Find where the given text appears and provide that cell's center as [X, Y] coordinate. 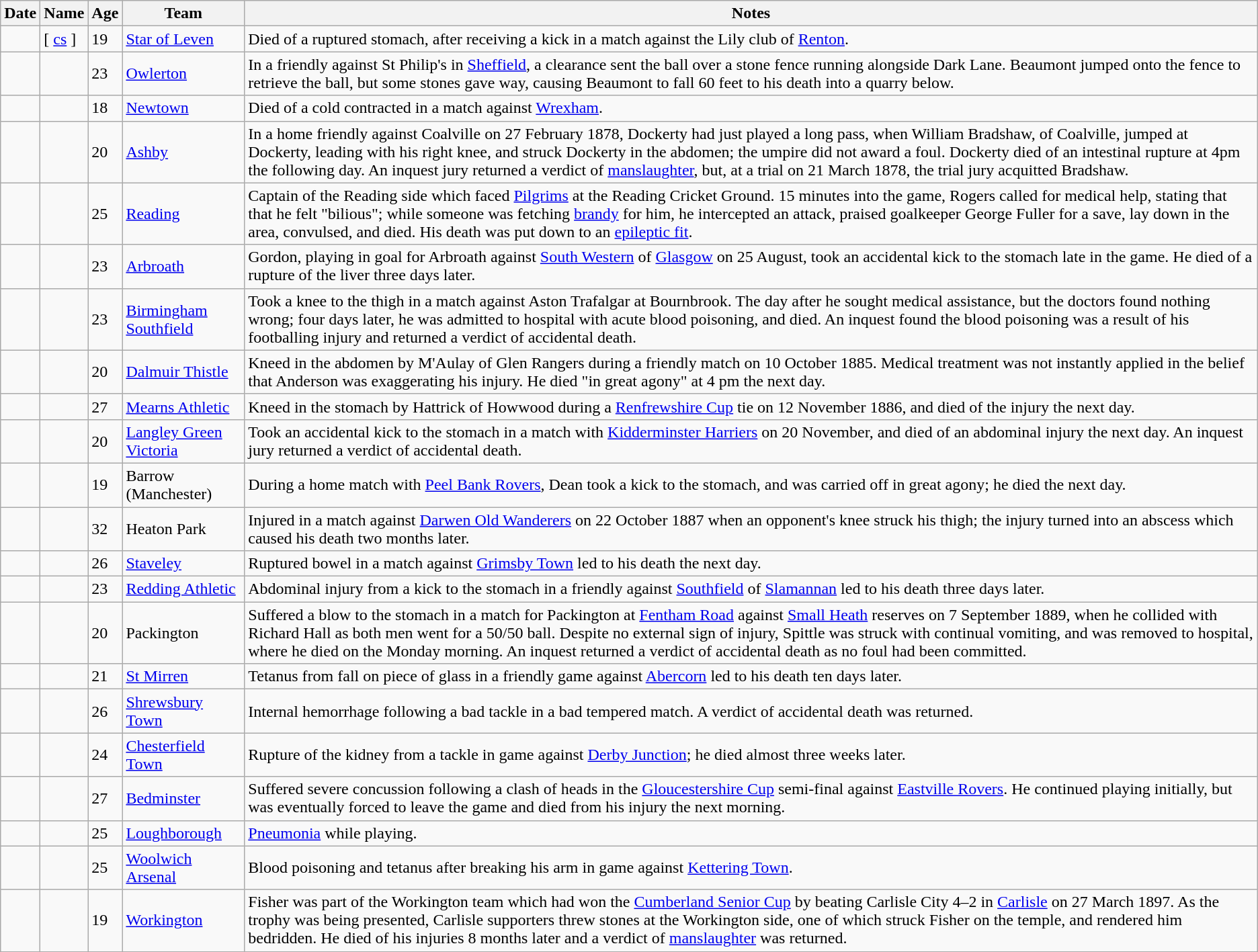
[ cs ] [65, 39]
Dalmuir Thistle [183, 372]
Age [105, 13]
Internal hemorrhage following a bad tackle in a bad tempered match. A verdict of accidental death was returned. [751, 711]
Heaton Park [183, 528]
Redding Athletic [183, 589]
Newtown [183, 108]
Pneumonia while playing. [751, 833]
21 [105, 677]
Kneed in the stomach by Hattrick of Howwood during a Renfrewshire Cup tie on 12 November 1886, and died of the injury the next day. [751, 406]
32 [105, 528]
Bedminster [183, 798]
18 [105, 108]
Arbroath [183, 266]
Langley Green Victoria [183, 441]
Workington [183, 920]
Tetanus from fall on piece of glass in a friendly game against Abercorn led to his death ten days later. [751, 677]
Staveley [183, 564]
Mearns Athletic [183, 406]
Died of a ruptured stomach, after receiving a kick in a match against the Lily club of Renton. [751, 39]
Shrewsbury Town [183, 711]
Blood poisoning and tetanus after breaking his arm in game against Kettering Town. [751, 868]
Reading [183, 214]
Rupture of the kidney from a tackle in game against Derby Junction; he died almost three weeks later. [751, 755]
Packington [183, 633]
Woolwich Arsenal [183, 868]
Team [183, 13]
Chesterfield Town [183, 755]
Died of a cold contracted in a match against Wrexham. [751, 108]
Abdominal injury from a kick to the stomach in a friendly against Southfield of Slamannan led to his death three days later. [751, 589]
Notes [751, 13]
Birmingham Southfield [183, 319]
Name [65, 13]
Date [20, 13]
During a home match with Peel Bank Rovers, Dean took a kick to the stomach, and was carried off in great agony; he died the next day. [751, 485]
Barrow (Manchester) [183, 485]
St Mirren [183, 677]
Ruptured bowel in a match against Grimsby Town led to his death the next day. [751, 564]
Ashby [183, 152]
Star of Leven [183, 39]
24 [105, 755]
Loughborough [183, 833]
Owlerton [183, 74]
